From the cell containing the given text, extract its center point as (X, Y) coordinate. 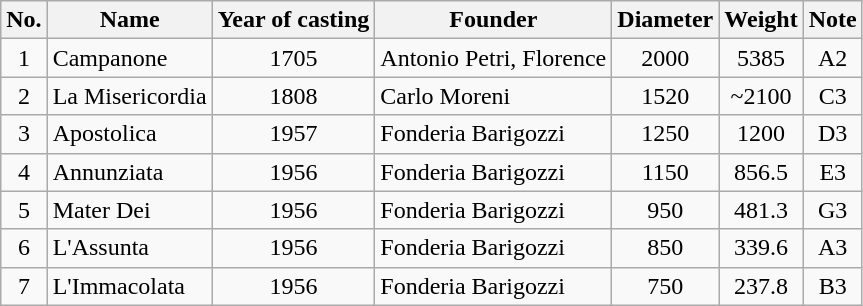
Diameter (666, 20)
950 (666, 210)
B3 (832, 286)
850 (666, 248)
A3 (832, 248)
~2100 (761, 96)
Founder (494, 20)
D3 (832, 134)
C3 (832, 96)
750 (666, 286)
4 (24, 172)
1 (24, 58)
5 (24, 210)
339.6 (761, 248)
1957 (294, 134)
6 (24, 248)
5385 (761, 58)
1808 (294, 96)
3 (24, 134)
Apostolica (130, 134)
Carlo Moreni (494, 96)
237.8 (761, 286)
1520 (666, 96)
Note (832, 20)
856.5 (761, 172)
E3 (832, 172)
1705 (294, 58)
481.3 (761, 210)
L'Immacolata (130, 286)
Mater Dei (130, 210)
1150 (666, 172)
Antonio Petri, Florence (494, 58)
No. (24, 20)
A2 (832, 58)
Weight (761, 20)
L'Assunta (130, 248)
G3 (832, 210)
7 (24, 286)
La Misericordia (130, 96)
1250 (666, 134)
1200 (761, 134)
Annunziata (130, 172)
2000 (666, 58)
Year of casting (294, 20)
2 (24, 96)
Campanone (130, 58)
Name (130, 20)
